Locate the cell with the specified text and output its (x, y) center coordinate. 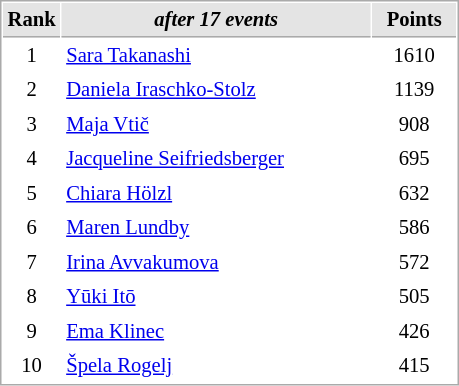
7 (32, 262)
Ema Klinec (216, 332)
after 17 events (216, 20)
426 (414, 332)
505 (414, 296)
Maja Vtič (216, 124)
632 (414, 194)
4 (32, 158)
2 (32, 90)
Irina Avvakumova (216, 262)
9 (32, 332)
Daniela Iraschko-Stolz (216, 90)
Špela Rogelj (216, 366)
6 (32, 228)
3 (32, 124)
1 (32, 56)
Rank (32, 20)
8 (32, 296)
Points (414, 20)
1139 (414, 90)
1610 (414, 56)
Maren Lundby (216, 228)
Yūki Itō (216, 296)
10 (32, 366)
Chiara Hölzl (216, 194)
Sara Takanashi (216, 56)
Jacqueline Seifriedsberger (216, 158)
572 (414, 262)
586 (414, 228)
695 (414, 158)
5 (32, 194)
908 (414, 124)
415 (414, 366)
